For the text-containing cell, return its midpoint in [X, Y] coordinate format. 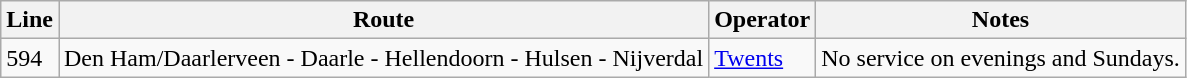
Line [30, 20]
Den Ham/Daarlerveen - Daarle - Hellendoorn - Hulsen - Nijverdal [383, 58]
Operator [762, 20]
594 [30, 58]
No service on evenings and Sundays. [1001, 58]
Route [383, 20]
Notes [1001, 20]
Twents [762, 58]
